Extract the [x, y] coordinate from the center of the cell holding the provided text.  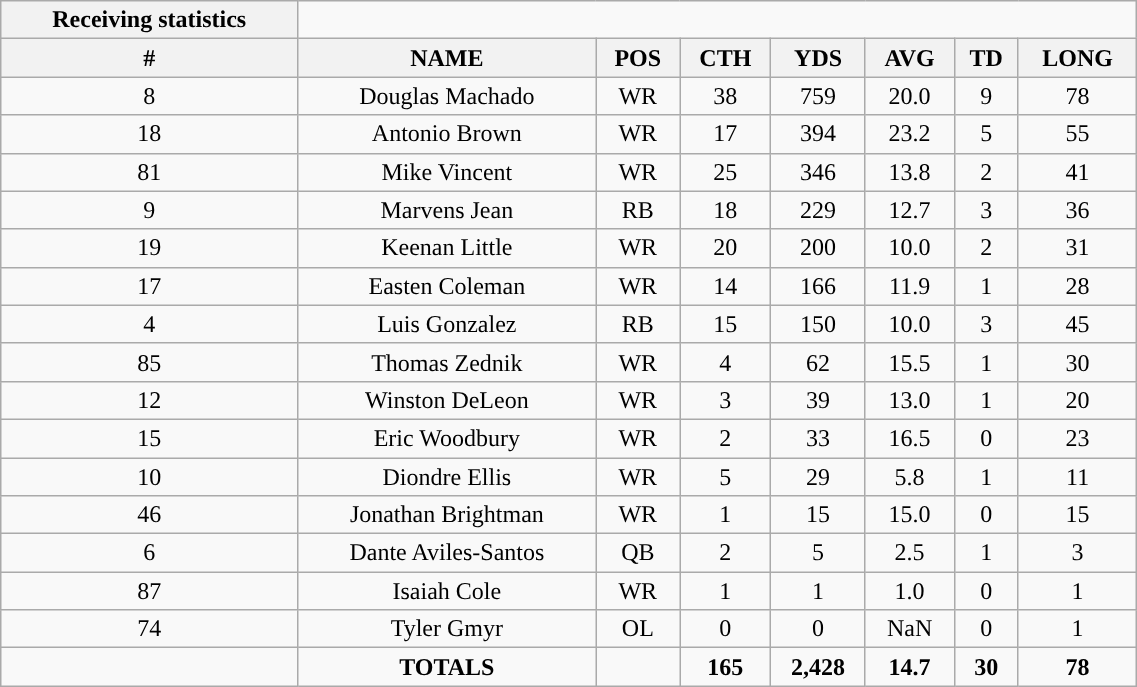
14.7 [910, 667]
CTH [726, 58]
13.8 [910, 172]
NAME [447, 58]
# [150, 58]
31 [1077, 248]
10 [150, 477]
TOTALS [447, 667]
Keenan Little [447, 248]
Antonio Brown [447, 134]
AVG [910, 58]
15.5 [910, 362]
Tyler Gmyr [447, 629]
87 [150, 591]
NaN [910, 629]
2.5 [910, 553]
28 [1077, 286]
Douglas Machado [447, 96]
12.7 [910, 210]
25 [726, 172]
200 [818, 248]
Diondre Ellis [447, 477]
23.2 [910, 134]
Mike Vincent [447, 172]
15.0 [910, 515]
23 [1077, 438]
Isaiah Cole [447, 591]
85 [150, 362]
6 [150, 553]
20.0 [910, 96]
Receiving statistics [150, 20]
13.0 [910, 400]
759 [818, 96]
QB [638, 553]
55 [1077, 134]
36 [1077, 210]
41 [1077, 172]
45 [1077, 324]
Dante Aviles-Santos [447, 553]
Thomas Zednik [447, 362]
74 [150, 629]
11.9 [910, 286]
38 [726, 96]
46 [150, 515]
OL [638, 629]
19 [150, 248]
12 [150, 400]
33 [818, 438]
Luis Gonzalez [447, 324]
346 [818, 172]
2,428 [818, 667]
39 [818, 400]
81 [150, 172]
Marvens Jean [447, 210]
394 [818, 134]
5.8 [910, 477]
62 [818, 362]
11 [1077, 477]
16.5 [910, 438]
166 [818, 286]
POS [638, 58]
Eric Woodbury [447, 438]
14 [726, 286]
165 [726, 667]
TD [986, 58]
Easten Coleman [447, 286]
229 [818, 210]
Jonathan Brightman [447, 515]
YDS [818, 58]
Winston DeLeon [447, 400]
29 [818, 477]
1.0 [910, 591]
150 [818, 324]
LONG [1077, 58]
8 [150, 96]
